Return the (x, y) coordinate for the center point of the cell that contains the specified text.  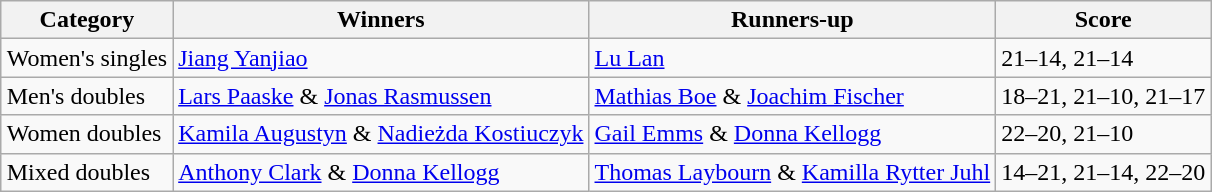
18–21, 21–10, 21–17 (1104, 96)
Mathias Boe & Joachim Fischer (792, 96)
Anthony Clark & Donna Kellogg (381, 172)
14–21, 21–14, 22–20 (1104, 172)
Score (1104, 20)
Gail Emms & Donna Kellogg (792, 134)
Lars Paaske & Jonas Rasmussen (381, 96)
21–14, 21–14 (1104, 58)
22–20, 21–10 (1104, 134)
Runners-up (792, 20)
Jiang Yanjiao (381, 58)
Women's singles (86, 58)
Lu Lan (792, 58)
Thomas Laybourn & Kamilla Rytter Juhl (792, 172)
Winners (381, 20)
Category (86, 20)
Mixed doubles (86, 172)
Men's doubles (86, 96)
Women doubles (86, 134)
Kamila Augustyn & Nadieżda Kostiuczyk (381, 134)
